Output the [x, y] coordinate of the center of the cell containing the given text.  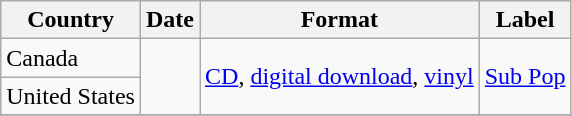
Country [71, 20]
United States [71, 96]
Label [525, 20]
Format [340, 20]
Date [170, 20]
Canada [71, 58]
Sub Pop [525, 77]
CD, digital download, vinyl [340, 77]
